For the text-containing cell, return its midpoint in [x, y] coordinate format. 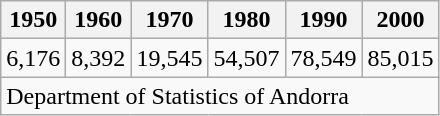
6,176 [34, 58]
1990 [324, 20]
1970 [170, 20]
2000 [400, 20]
Department of Statistics of Andorra [220, 96]
78,549 [324, 58]
1980 [246, 20]
1950 [34, 20]
85,015 [400, 58]
54,507 [246, 58]
1960 [98, 20]
19,545 [170, 58]
8,392 [98, 58]
